Provide the (X, Y) coordinate of the cell's center where the given text is located.  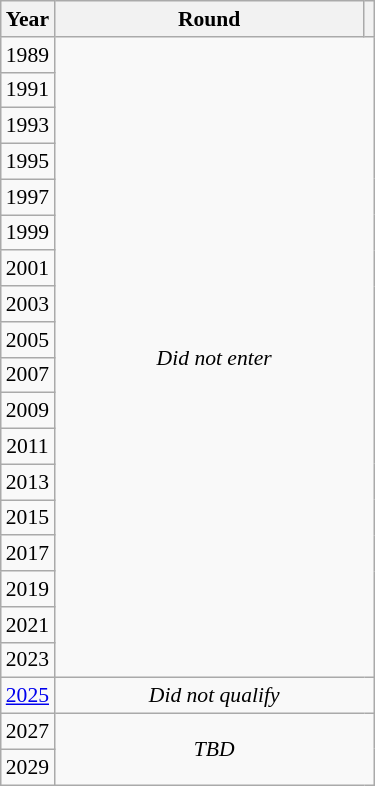
2021 (28, 625)
Round (209, 19)
2029 (28, 767)
Did not enter (214, 358)
1995 (28, 162)
2001 (28, 269)
Did not qualify (214, 696)
2015 (28, 518)
1989 (28, 55)
1999 (28, 233)
TBD (214, 750)
2027 (28, 732)
1997 (28, 197)
2009 (28, 411)
1993 (28, 126)
1991 (28, 90)
2005 (28, 340)
2019 (28, 589)
2011 (28, 447)
2007 (28, 375)
Year (28, 19)
2023 (28, 660)
2025 (28, 696)
2003 (28, 304)
2013 (28, 482)
2017 (28, 554)
